For the text-containing cell, return its midpoint in [x, y] coordinate format. 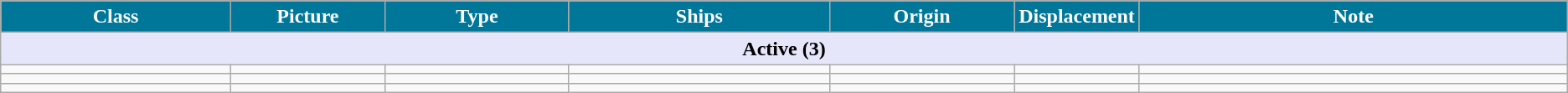
Class [116, 17]
Origin [921, 17]
Note [1354, 17]
Active (3) [784, 49]
Ships [699, 17]
Type [477, 17]
Picture [307, 17]
Displacement [1077, 17]
